Capture the cell that displays the provided text and extract its (x, y) central coordinate. 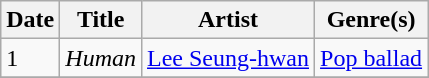
Pop ballad (372, 58)
Title (101, 20)
Lee Seung-hwan (228, 58)
1 (30, 58)
Human (101, 58)
Artist (228, 20)
Genre(s) (372, 20)
Date (30, 20)
